Provide the (X, Y) coordinate of the cell's center where the given text is located.  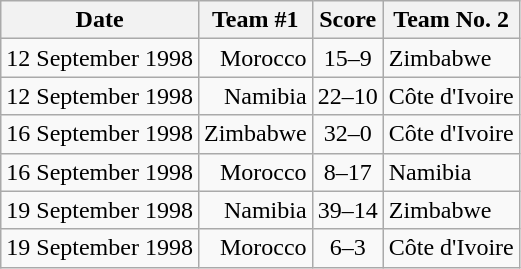
15–9 (348, 58)
Score (348, 20)
8–17 (348, 172)
6–3 (348, 248)
Team #1 (255, 20)
39–14 (348, 210)
Date (100, 20)
32–0 (348, 134)
22–10 (348, 96)
Team No. 2 (451, 20)
